Pinpoint the cell where the given text exists, returning its (X, Y) midpoint coordinate. 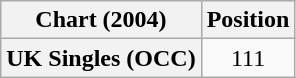
111 (248, 58)
Chart (2004) (101, 20)
Position (248, 20)
UK Singles (OCC) (101, 58)
